Output the (x, y) coordinate of the center of the cell containing the given text.  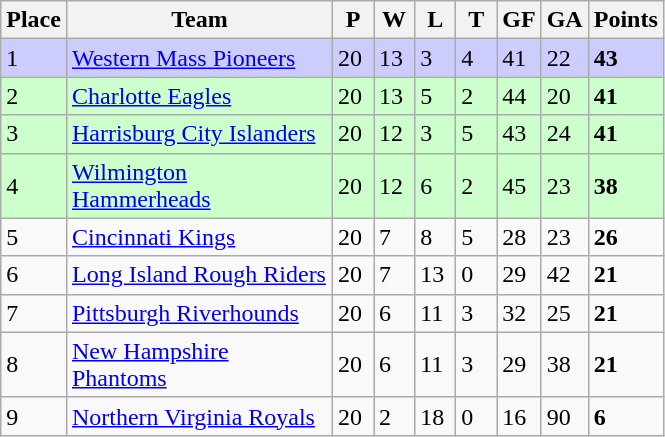
Northern Virginia Royals (199, 416)
T (476, 20)
Harrisburg City Islanders (199, 134)
Place (34, 20)
P (354, 20)
25 (564, 313)
16 (519, 416)
Pittsburgh Riverhounds (199, 313)
Charlotte Eagles (199, 96)
L (436, 20)
Points (626, 20)
28 (519, 237)
22 (564, 58)
44 (519, 96)
W (394, 20)
GA (564, 20)
18 (436, 416)
Team (199, 20)
GF (519, 20)
9 (34, 416)
Long Island Rough Riders (199, 275)
Cincinnati Kings (199, 237)
26 (626, 237)
24 (564, 134)
42 (564, 275)
Western Mass Pioneers (199, 58)
Wilmington Hammerheads (199, 186)
90 (564, 416)
New Hampshire Phantoms (199, 364)
1 (34, 58)
32 (519, 313)
45 (519, 186)
